From the cell containing the given text, extract its center point as [X, Y] coordinate. 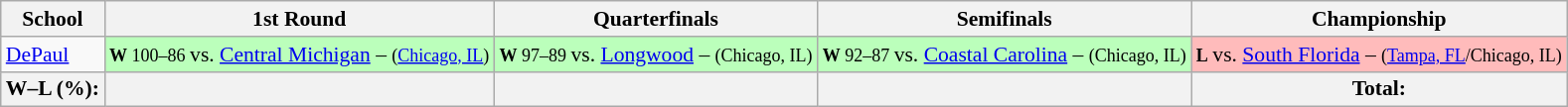
School [53, 19]
W 92–87 vs. Coastal Carolina – (Chicago, IL) [1005, 54]
W–L (%): [53, 89]
Championship [1379, 19]
L vs. South Florida – (Tampa, FL/Chicago, IL) [1379, 54]
W 100–86 vs. Central Michigan – (Chicago, IL) [299, 54]
Total: [1379, 89]
1st Round [299, 19]
W 97–89 vs. Longwood – (Chicago, IL) [656, 54]
Quarterfinals [656, 19]
DePaul [53, 54]
Semifinals [1005, 19]
